Search for the cell housing the specified text and yield its [X, Y] center coordinate. 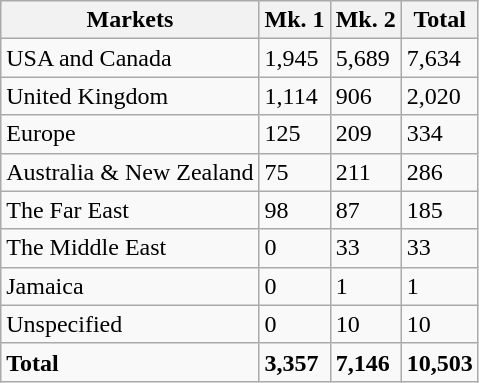
125 [294, 134]
Jamaica [130, 286]
1,114 [294, 96]
The Far East [130, 210]
Mk. 1 [294, 20]
7,634 [440, 58]
1,945 [294, 58]
Australia & New Zealand [130, 172]
98 [294, 210]
10,503 [440, 362]
906 [366, 96]
7,146 [366, 362]
185 [440, 210]
USA and Canada [130, 58]
Unspecified [130, 324]
334 [440, 134]
The Middle East [130, 248]
Markets [130, 20]
5,689 [366, 58]
211 [366, 172]
3,357 [294, 362]
75 [294, 172]
209 [366, 134]
2,020 [440, 96]
286 [440, 172]
Mk. 2 [366, 20]
87 [366, 210]
Europe [130, 134]
United Kingdom [130, 96]
